Determine the [x, y] coordinate at the center of the cell enclosing the given text.  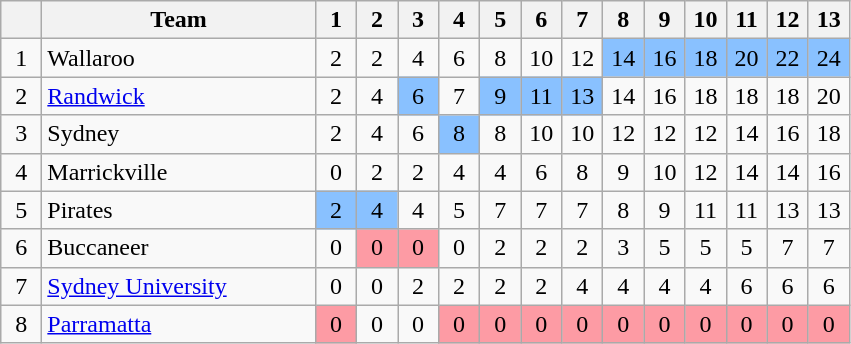
22 [788, 58]
Marrickville [179, 172]
Sydney University [179, 286]
Buccaneer [179, 248]
24 [828, 58]
Randwick [179, 96]
Sydney [179, 134]
Wallaroo [179, 58]
Team [179, 20]
Parramatta [179, 324]
Pirates [179, 210]
